Return (x, y) of the center of cell containing provided text 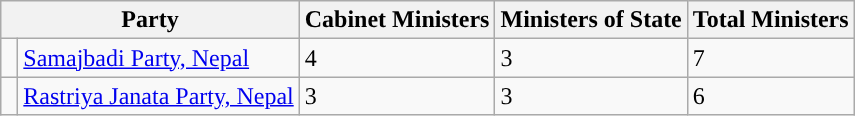
Rastriya Janata Party, Nepal (158, 96)
Cabinet Ministers (397, 20)
6 (770, 96)
Ministers of State (591, 20)
7 (770, 58)
Total Ministers (770, 20)
4 (397, 58)
Samajbadi Party, Nepal (158, 58)
Party (150, 20)
